Determine the (x, y) coordinate at the center of the cell enclosing the given text.  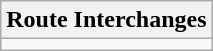
Route Interchanges (106, 20)
